Return [X, Y] of the center of cell containing provided text 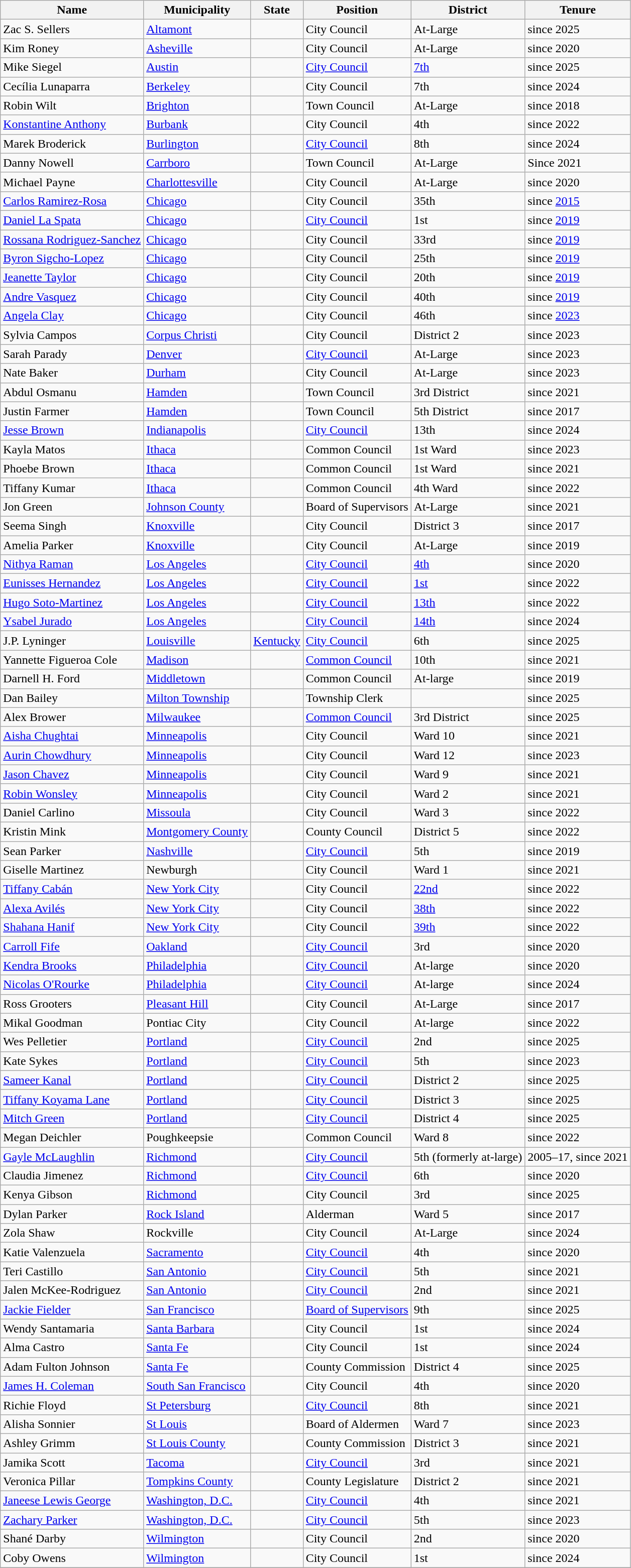
Megan Deichler [72, 1137]
40th [468, 297]
Janeese Lewis George [72, 1501]
Adam Fulton Johnson [72, 1367]
Michael Payne [72, 182]
Ysabel Jurado [72, 622]
5th District [468, 411]
Sarah Parady [72, 354]
Newburgh [197, 870]
Alexa Avilés [72, 908]
Tiffany Koyama Lane [72, 1099]
Jesse Brown [72, 430]
Kristin Mink [72, 831]
St Louis [197, 1424]
Tacoma [197, 1463]
Ross Grooters [72, 1004]
South San Francisco [197, 1386]
Carroll Fife [72, 946]
Alderman [357, 1214]
Tiffany Kumar [72, 488]
Phoebe Brown [72, 468]
39th [468, 927]
Asheville [197, 48]
Name [72, 10]
Ward 8 [468, 1137]
Veronica Pillar [72, 1482]
Wes Pelletier [72, 1042]
Ward 7 [468, 1424]
District 5 [468, 831]
Giselle Martinez [72, 870]
Ashley Grimm [72, 1443]
Zachary Parker [72, 1520]
Carrboro [197, 163]
Madison [197, 660]
14th [468, 622]
Oakland [197, 946]
Robin Wilt [72, 105]
James H. Coleman [72, 1386]
Ward 2 [468, 793]
San Francisco [197, 1309]
Shahana Hanif [72, 927]
Jackie Fielder [72, 1309]
Rossana Rodriguez-Sanchez [72, 239]
Santa Barbara [197, 1329]
Board of Aldermen [357, 1424]
10th [468, 660]
Seema Singh [72, 526]
25th [468, 259]
Ward 5 [468, 1214]
Jamika Scott [72, 1463]
Milwaukee [197, 717]
Ward 1 [468, 870]
Kayla Matos [72, 449]
20th [468, 278]
Teri Castillo [72, 1271]
Nicolas O'Rourke [72, 985]
Richie Floyd [72, 1405]
46th [468, 316]
Poughkeepsie [197, 1137]
Byron Sigcho-Lopez [72, 259]
Eunisses Hernandez [72, 583]
Louisville [197, 641]
Aisha Chughtai [72, 736]
Jalen McKee-Rodriguez [72, 1290]
Montgomery County [197, 831]
Sameer Kanal [72, 1080]
Brighton [197, 105]
Township Clerk [357, 698]
Claudia Jimenez [72, 1176]
Sacramento [197, 1252]
Robin Wonsley [72, 793]
Jason Chavez [72, 774]
Municipality [197, 10]
Danny Nowell [72, 163]
Durham [197, 373]
Katie Valenzuela [72, 1252]
Sylvia Campos [72, 335]
Pontiac City [197, 1023]
Jeanette Taylor [72, 278]
Indianapolis [197, 430]
Sean Parker [72, 851]
Alma Castro [72, 1348]
Konstantine Anthony [72, 125]
Middletown [197, 679]
Kate Sykes [72, 1061]
Marek Broderick [72, 144]
Dan Bailey [72, 698]
Denver [197, 354]
Johnson County [197, 507]
Altamont [197, 29]
Mitch Green [72, 1118]
38th [468, 908]
Burbank [197, 125]
Position [357, 10]
Daniel Carlino [72, 812]
Zac S. Sellers [72, 29]
Coby Owens [72, 1558]
Jon Green [72, 507]
Alex Brower [72, 717]
22nd [468, 889]
since 2018 [578, 105]
Ward 12 [468, 755]
4th Ward [468, 488]
Nithya Raman [72, 564]
Mikal Goodman [72, 1023]
Kentucky [277, 641]
Zola Shaw [72, 1233]
Nate Baker [72, 373]
Ward 10 [468, 736]
Rock Island [197, 1214]
St Louis County [197, 1443]
35th [468, 201]
Andre Vasquez [72, 297]
Darnell H. Ford [72, 679]
Daniel La Spata [72, 220]
Milton Township [197, 698]
Gayle McLaughlin [72, 1156]
Yannette Figueroa Cole [72, 660]
St Petersburg [197, 1405]
Burlington [197, 144]
Alisha Sonnier [72, 1424]
Rockville [197, 1233]
Abdul Osmanu [72, 392]
Hugo Soto-Martinez [72, 602]
Amelia Parker [72, 545]
Tenure [578, 10]
Missoula [197, 812]
Ward 9 [468, 774]
County Legislature [357, 1482]
Tiffany Cabán [72, 889]
Since 2021 [578, 163]
33rd [468, 239]
Pleasant Hill [197, 1004]
State [277, 10]
Justin Farmer [72, 411]
2005–17, since 2021 [578, 1156]
Shané Darby [72, 1539]
Carlos Ramirez-Rosa [72, 201]
5th (formerly at-large) [468, 1156]
J.P. Lyninger [72, 641]
since 2015 [578, 201]
Charlottesville [197, 182]
County Council [357, 831]
Corpus Christi [197, 335]
Dylan Parker [72, 1214]
9th [468, 1309]
Wendy Santamaria [72, 1329]
Ward 3 [468, 812]
Angela Clay [72, 316]
Kendra Brooks [72, 966]
Austin [197, 67]
Mike Siegel [72, 67]
Aurin Chowdhury [72, 755]
District [468, 10]
Nashville [197, 851]
Berkeley [197, 86]
Cecília Lunaparra [72, 86]
Kim Roney [72, 48]
Tompkins County [197, 1482]
Kenya Gibson [72, 1195]
